Determine the (X, Y) coordinate at the center of the cell enclosing the given text.  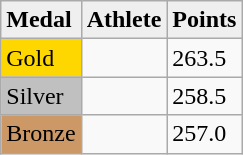
Medal (41, 20)
Athlete (124, 20)
257.0 (204, 134)
258.5 (204, 96)
Silver (41, 96)
263.5 (204, 58)
Points (204, 20)
Gold (41, 58)
Bronze (41, 134)
